Determine the [X, Y] coordinate at the center of the cell enclosing the given text.  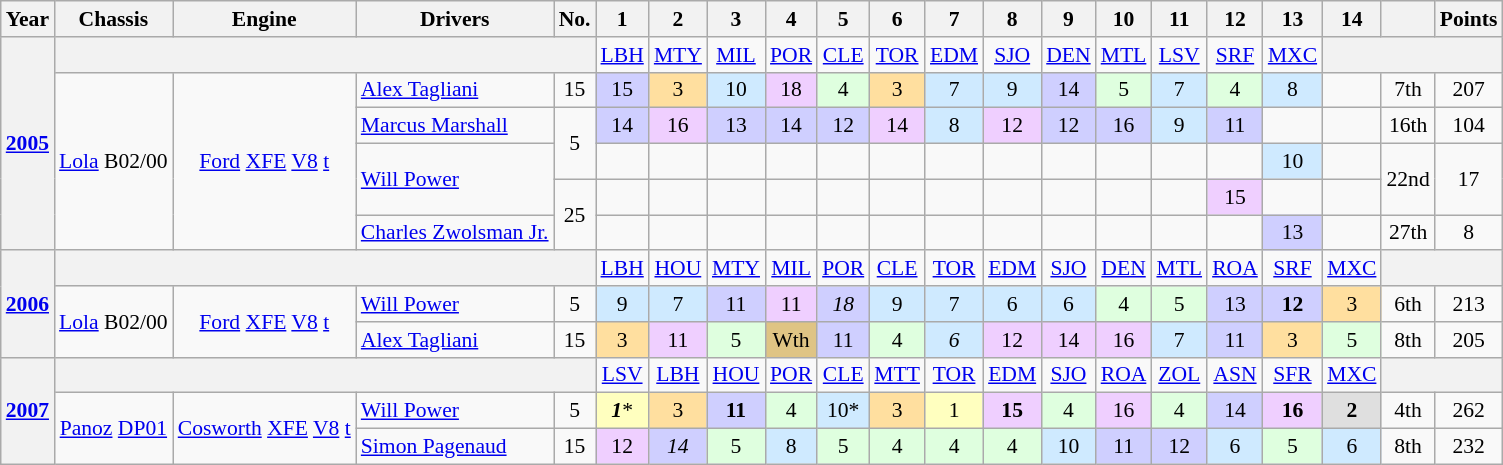
1* [622, 411]
213 [1469, 304]
ASN [1235, 375]
No. [575, 19]
Panoz DP01 [114, 428]
Chassis [114, 19]
SFR [1292, 375]
Cosworth XFE V8 t [264, 428]
MTT [897, 375]
17 [1469, 180]
Engine [264, 19]
2005 [28, 144]
10* [843, 411]
22nd [1408, 180]
27th [1408, 233]
Points [1469, 19]
6th [1408, 304]
16th [1408, 126]
2007 [28, 410]
205 [1469, 340]
207 [1469, 90]
232 [1469, 447]
Charles Zwolsman Jr. [455, 233]
25 [575, 214]
Drivers [455, 19]
104 [1469, 126]
7th [1408, 90]
Wth [791, 340]
Year [28, 19]
2006 [28, 304]
4th [1408, 411]
Simon Pagenaud [455, 447]
Marcus Marshall [455, 126]
262 [1469, 411]
ZOL [1179, 375]
